Find where the given text appears and provide that cell's center as [x, y] coordinate. 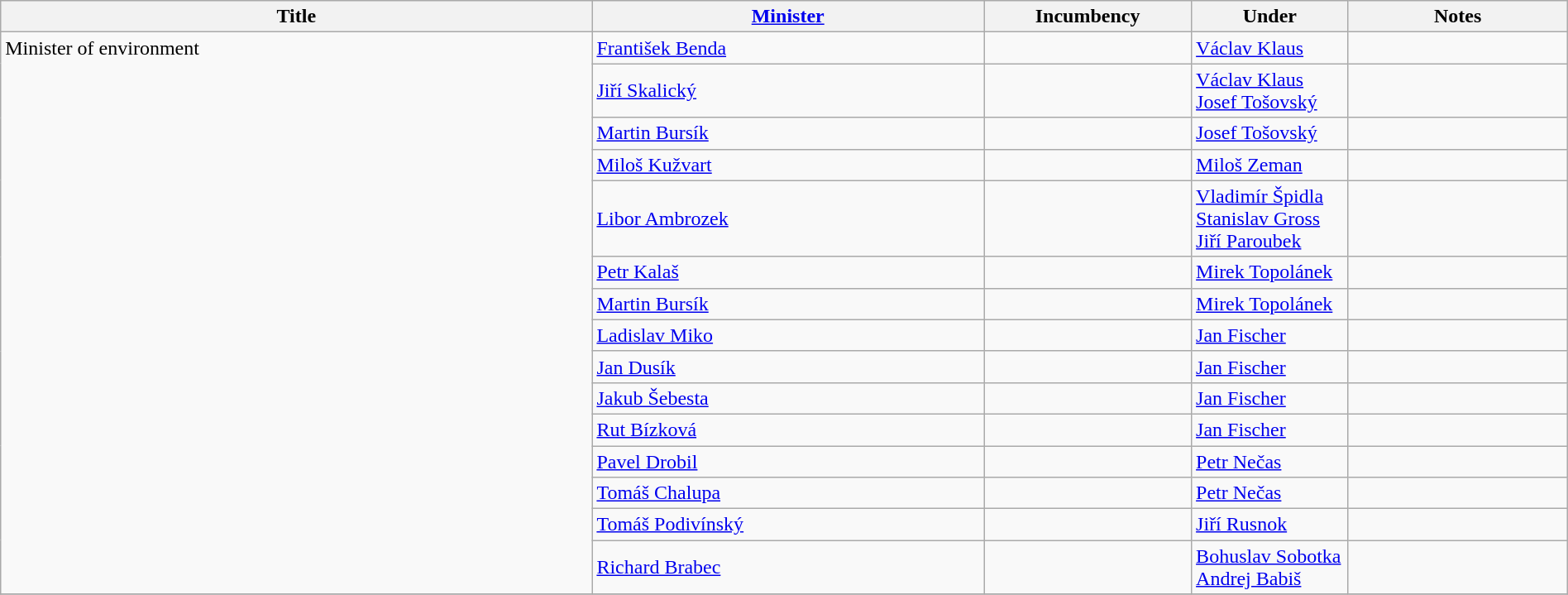
Libor Ambrozek [788, 218]
Notes [1457, 17]
Ladislav Miko [788, 335]
Rut Bízková [788, 429]
Minister of environment [296, 313]
Jakub Šebesta [788, 398]
František Benda [788, 48]
Tomáš Chalupa [788, 493]
Václav Klaus Josef Tošovský [1270, 91]
Under [1270, 17]
Bohuslav SobotkaAndrej Babiš [1270, 568]
Richard Brabec [788, 568]
Pavel Drobil [788, 461]
Josef Tošovský [1270, 133]
Title [296, 17]
Vladimír Špidla Stanislav Gross Jiří Paroubek [1270, 218]
Miloš Kužvart [788, 165]
Jiří Skalický [788, 91]
Incumbency [1088, 17]
Miloš Zeman [1270, 165]
Petr Kalaš [788, 272]
Minister [788, 17]
Václav Klaus [1270, 48]
Jan Dusík [788, 367]
Jiří Rusnok [1270, 525]
Tomáš Podivínský [788, 525]
